Pinpoint the cell where the given text exists, returning its (X, Y) midpoint coordinate. 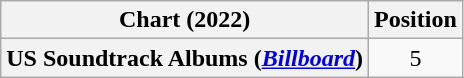
Chart (2022) (185, 20)
5 (416, 58)
US Soundtrack Albums (Billboard) (185, 58)
Position (416, 20)
